Identify which cell holds the provided text, then report its [X, Y] central coordinate. 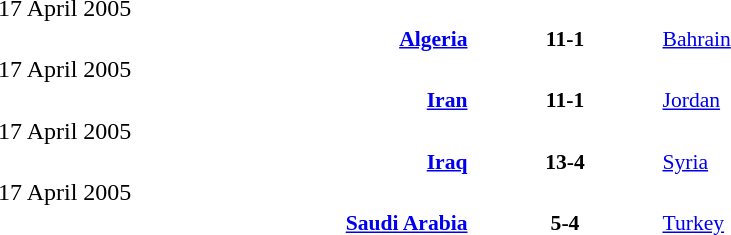
13-4 [564, 162]
